Detect which cell encompasses the target text, then output its (x, y) center coordinate. 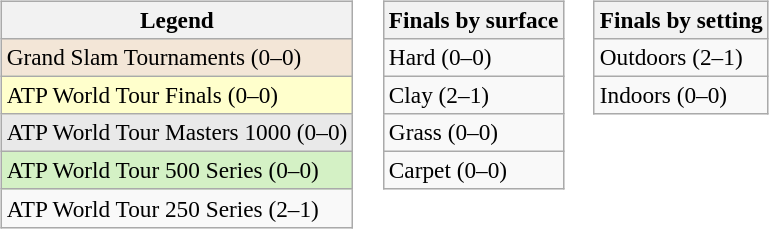
Finals by surface (473, 20)
ATP World Tour Masters 1000 (0–0) (176, 133)
Clay (2–1) (473, 95)
Grass (0–0) (473, 133)
Legend (176, 20)
ATP World Tour 500 Series (0–0) (176, 171)
Finals by setting (681, 20)
ATP World Tour 250 Series (2–1) (176, 208)
Indoors (0–0) (681, 95)
Grand Slam Tournaments (0–0) (176, 57)
Hard (0–0) (473, 57)
ATP World Tour Finals (0–0) (176, 95)
Outdoors (2–1) (681, 57)
Carpet (0–0) (473, 171)
